Identify which cell holds the provided text, then report its (x, y) central coordinate. 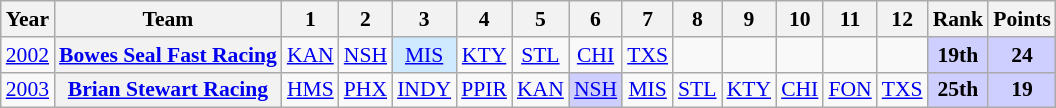
9 (749, 19)
2002 (28, 55)
10 (800, 19)
8 (698, 19)
Points (1022, 19)
3 (424, 19)
25th (958, 90)
Brian Stewart Racing (168, 90)
INDY (424, 90)
Year (28, 19)
Bowes Seal Fast Racing (168, 55)
11 (850, 19)
PPIR (484, 90)
1 (310, 19)
Team (168, 19)
PHX (366, 90)
5 (540, 19)
HMS (310, 90)
4 (484, 19)
2 (366, 19)
19 (1022, 90)
Rank (958, 19)
2003 (28, 90)
24 (1022, 55)
6 (596, 19)
7 (648, 19)
FON (850, 90)
12 (902, 19)
19th (958, 55)
